Return the [X, Y] coordinate for the center point of the cell that contains the specified text.  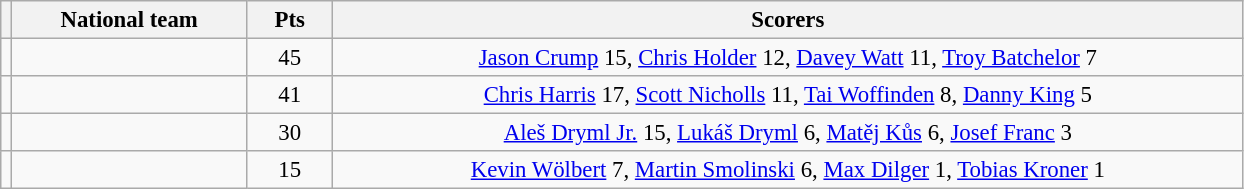
41 [290, 95]
Chris Harris 17, Scott Nicholls 11, Tai Woffinden 8, Danny King 5 [788, 95]
Kevin Wölbert 7, Martin Smolinski 6, Max Dilger 1, Tobias Kroner 1 [788, 170]
Pts [290, 20]
30 [290, 133]
15 [290, 170]
Jason Crump 15, Chris Holder 12, Davey Watt 11, Troy Batchelor 7 [788, 58]
National team [129, 20]
Aleš Dryml Jr. 15, Lukáš Dryml 6, Matěj Kůs 6, Josef Franc 3 [788, 133]
Scorers [788, 20]
45 [290, 58]
